Return [X, Y] of the center of cell containing provided text 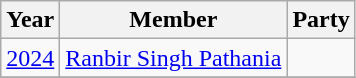
Party [321, 20]
Ranbir Singh Pathania [174, 58]
Member [174, 20]
2024 [30, 58]
Year [30, 20]
